Provide the (X, Y) coordinate of the cell's center where the given text is located.  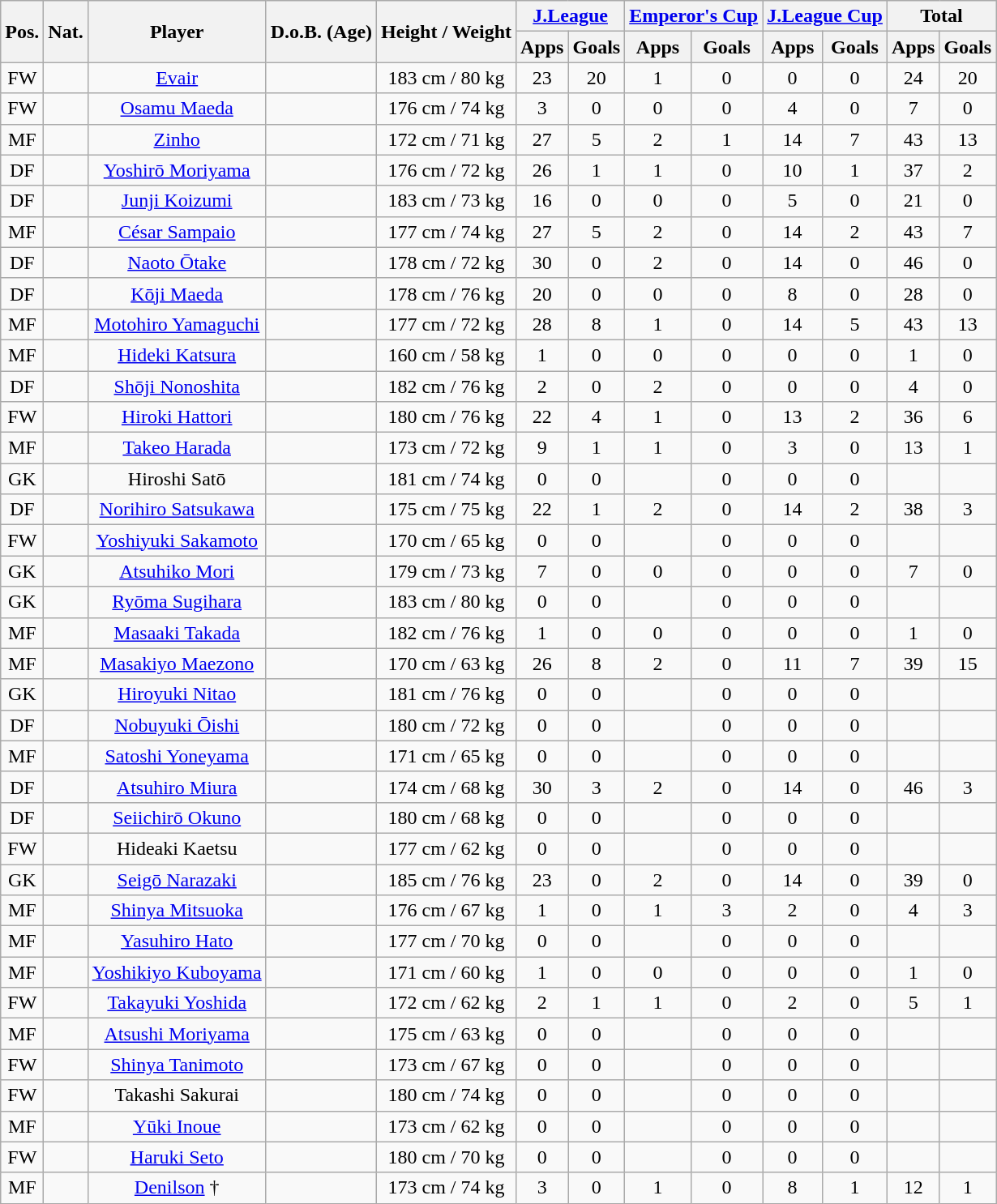
Takayuki Yoshida (177, 1003)
176 cm / 72 kg (447, 170)
Hiroshi Satō (177, 479)
180 cm / 74 kg (447, 1095)
Evair (177, 78)
180 cm / 76 kg (447, 417)
185 cm / 76 kg (447, 879)
38 (913, 510)
16 (542, 201)
Atsuhiko Mori (177, 571)
6 (968, 417)
172 cm / 71 kg (447, 139)
175 cm / 75 kg (447, 510)
173 cm / 74 kg (447, 1188)
Hiroyuki Nitao (177, 694)
177 cm / 72 kg (447, 324)
181 cm / 76 kg (447, 694)
178 cm / 76 kg (447, 293)
Emperor's Cup (694, 16)
Satoshi Yoneyama (177, 756)
10 (793, 170)
Masakiyo Maezono (177, 664)
Motohiro Yamaguchi (177, 324)
Hideaki Kaetsu (177, 848)
Seigō Narazaki (177, 879)
Junji Koizumi (177, 201)
Atsuhiro Miura (177, 787)
24 (913, 78)
Nobuyuki Ōishi (177, 725)
177 cm / 74 kg (447, 232)
Shōji Nonoshita (177, 386)
21 (913, 201)
171 cm / 60 kg (447, 972)
170 cm / 65 kg (447, 540)
Yoshikiyo Kuboyama (177, 972)
J.League Cup (825, 16)
172 cm / 62 kg (447, 1003)
176 cm / 74 kg (447, 109)
Player (177, 32)
J.League (571, 16)
180 cm / 68 kg (447, 818)
170 cm / 63 kg (447, 664)
11 (793, 664)
Denilson † (177, 1188)
181 cm / 74 kg (447, 479)
37 (913, 170)
180 cm / 70 kg (447, 1157)
Naoto Ōtake (177, 263)
Norihiro Satsukawa (177, 510)
178 cm / 72 kg (447, 263)
183 cm / 73 kg (447, 201)
Yasuhiro Hato (177, 941)
Takeo Harada (177, 448)
175 cm / 63 kg (447, 1034)
173 cm / 62 kg (447, 1126)
Yūki Inoue (177, 1126)
Seiichirō Okuno (177, 818)
Shinya Mitsuoka (177, 911)
Yoshirō Moriyama (177, 170)
176 cm / 67 kg (447, 911)
173 cm / 72 kg (447, 448)
180 cm / 72 kg (447, 725)
Ryōma Sugihara (177, 602)
173 cm / 67 kg (447, 1065)
Masaaki Takada (177, 633)
Total (941, 16)
Yoshiyuki Sakamoto (177, 540)
Osamu Maeda (177, 109)
Kōji Maeda (177, 293)
9 (542, 448)
Height / Weight (447, 32)
177 cm / 70 kg (447, 941)
177 cm / 62 kg (447, 848)
179 cm / 73 kg (447, 571)
171 cm / 65 kg (447, 756)
174 cm / 68 kg (447, 787)
Pos. (23, 32)
160 cm / 58 kg (447, 355)
Atsushi Moriyama (177, 1034)
12 (913, 1188)
Hideki Katsura (177, 355)
César Sampaio (177, 232)
Zinho (177, 139)
15 (968, 664)
Hiroki Hattori (177, 417)
Shinya Tanimoto (177, 1065)
36 (913, 417)
Haruki Seto (177, 1157)
D.o.B. (Age) (321, 32)
Takashi Sakurai (177, 1095)
Nat. (66, 32)
